Capture the cell that displays the provided text and extract its [x, y] central coordinate. 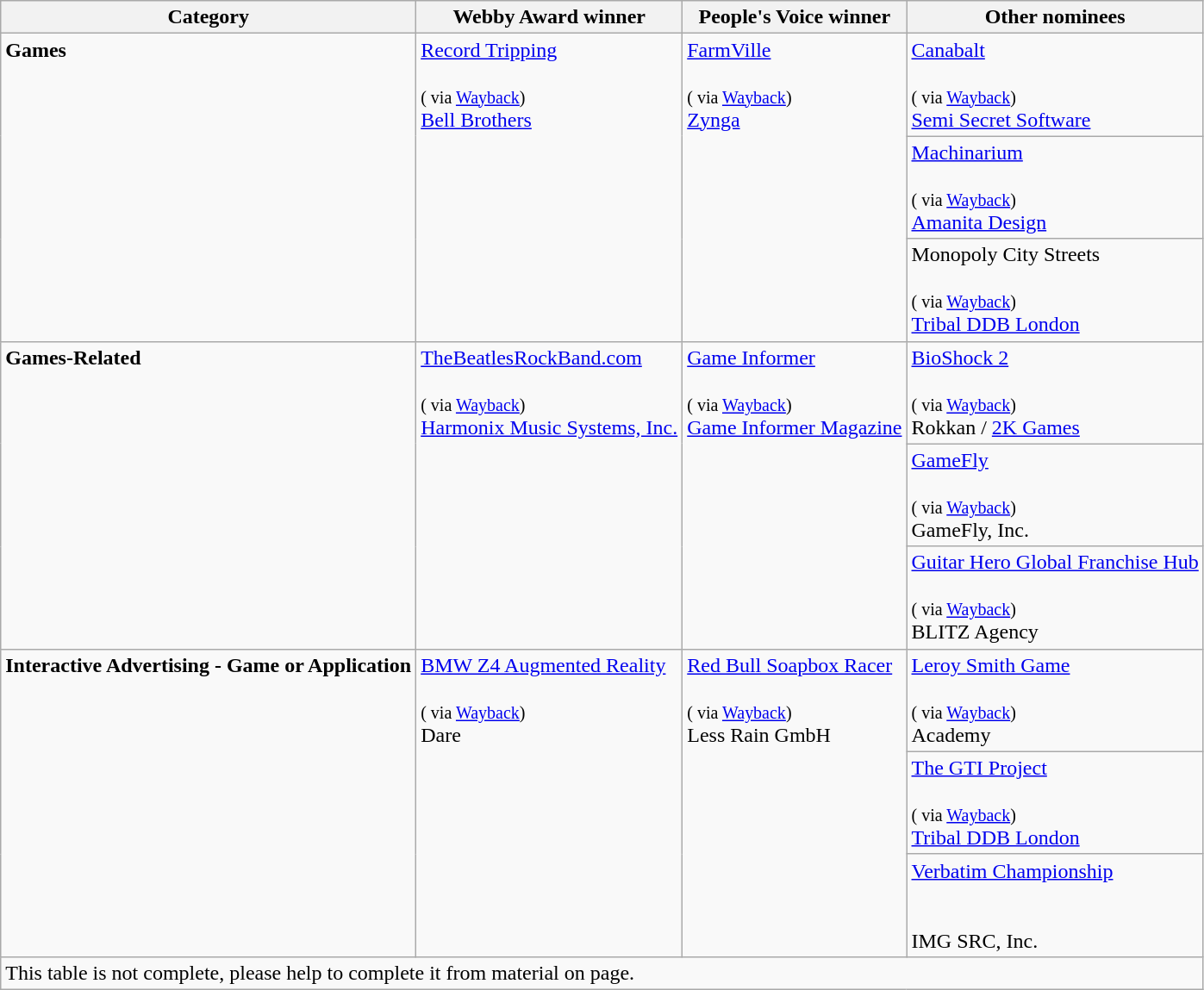
Category [209, 17]
Games [209, 188]
Games-Related [209, 495]
Other nominees [1055, 17]
Record Tripping( via Wayback) Bell Brothers [550, 188]
BMW Z4 Augmented Reality( via Wayback) Dare [550, 803]
The GTI Project( via Wayback) Tribal DDB London [1055, 803]
Leroy Smith Game( via Wayback) Academy [1055, 700]
GameFly( via Wayback) GameFly, Inc. [1055, 495]
Webby Award winner [550, 17]
FarmVille( via Wayback) Zynga [795, 188]
Machinarium( via Wayback) Amanita Design [1055, 188]
Canabalt( via Wayback) Semi Secret Software [1055, 84]
Verbatim Championship IMG SRC, Inc. [1055, 905]
Guitar Hero Global Franchise Hub( via Wayback) BLITZ Agency [1055, 598]
Red Bull Soapbox Racer( via Wayback) Less Rain GmbH [795, 803]
BioShock 2( via Wayback) Rokkan / 2K Games [1055, 393]
Monopoly City Streets( via Wayback) Tribal DDB London [1055, 290]
Interactive Advertising - Game or Application [209, 803]
TheBeatlesRockBand.com( via Wayback) Harmonix Music Systems, Inc. [550, 495]
This table is not complete, please help to complete it from material on page. [602, 973]
People's Voice winner [795, 17]
Game Informer( via Wayback) Game Informer Magazine [795, 495]
